From the cell containing the given text, extract its center point as [x, y] coordinate. 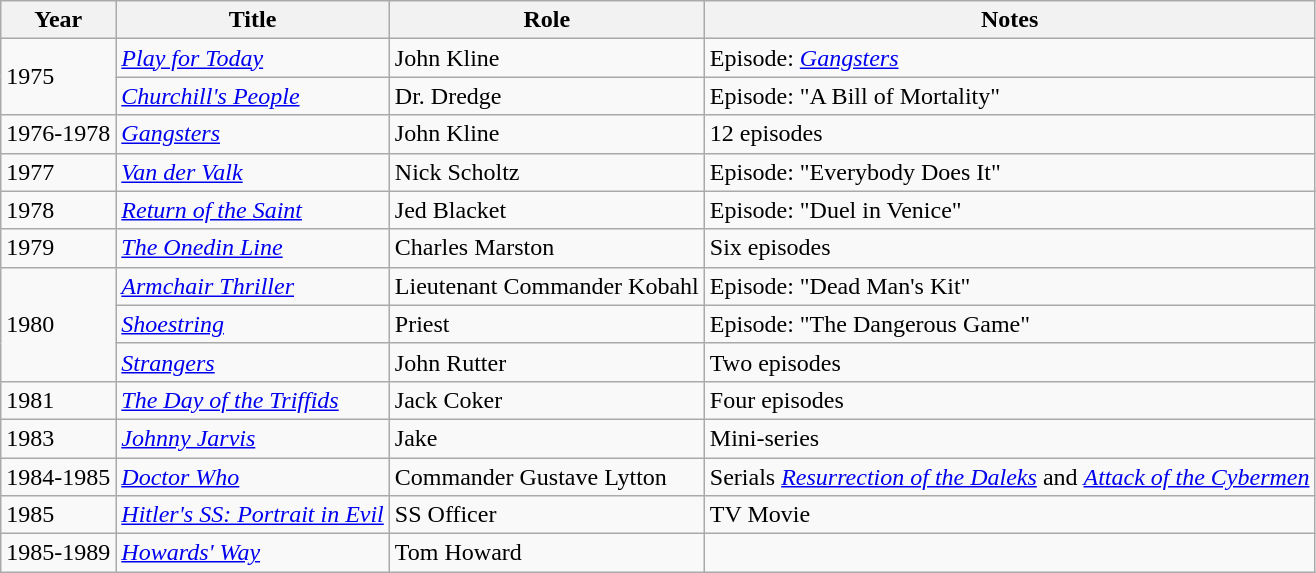
Johnny Jarvis [253, 438]
Priest [546, 324]
1978 [58, 210]
Notes [1010, 20]
Two episodes [1010, 362]
Commander Gustave Lytton [546, 477]
SS Officer [546, 515]
Tom Howard [546, 553]
Jake [546, 438]
1975 [58, 77]
1983 [58, 438]
Serials Resurrection of the Daleks and Attack of the Cybermen [1010, 477]
Howards' Way [253, 553]
Dr. Dredge [546, 96]
Lieutenant Commander Kobahl [546, 286]
Charles Marston [546, 248]
Year [58, 20]
1985 [58, 515]
Churchill's People [253, 96]
Gangsters [253, 134]
The Onedin Line [253, 248]
Nick Scholtz [546, 172]
Hitler's SS: Portrait in Evil [253, 515]
1977 [58, 172]
12 episodes [1010, 134]
1980 [58, 324]
Episode: "Duel in Venice" [1010, 210]
Episode: "Everybody Does It" [1010, 172]
1981 [58, 400]
Four episodes [1010, 400]
Episode: "The Dangerous Game" [1010, 324]
The Day of the Triffids [253, 400]
Jed Blacket [546, 210]
Jack Coker [546, 400]
Mini-series [1010, 438]
TV Movie [1010, 515]
1979 [58, 248]
1985-1989 [58, 553]
Episode: "A Bill of Mortality" [1010, 96]
Episode: Gangsters [1010, 58]
Role [546, 20]
Return of the Saint [253, 210]
John Rutter [546, 362]
Episode: "Dead Man's Kit" [1010, 286]
Armchair Thriller [253, 286]
Van der Valk [253, 172]
Strangers [253, 362]
1976-1978 [58, 134]
Shoestring [253, 324]
Six episodes [1010, 248]
Play for Today [253, 58]
Doctor Who [253, 477]
1984-1985 [58, 477]
Title [253, 20]
